Identify which cell holds the provided text, then report its [x, y] central coordinate. 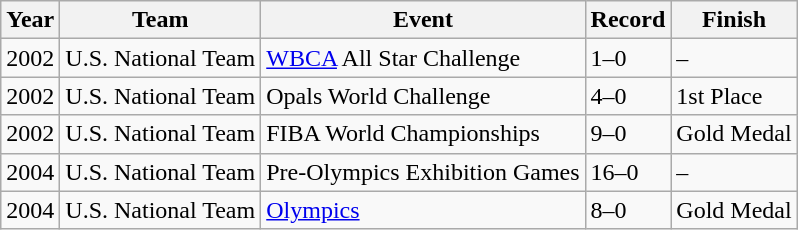
Opals World Challenge [423, 96]
4–0 [628, 96]
Olympics [423, 210]
FIBA World Championships [423, 134]
16–0 [628, 172]
Year [30, 20]
Pre-Olympics Exhibition Games [423, 172]
1st Place [734, 96]
9–0 [628, 134]
Record [628, 20]
1–0 [628, 58]
Finish [734, 20]
Event [423, 20]
WBCA All Star Challenge [423, 58]
Team [160, 20]
8–0 [628, 210]
